Return (X, Y) of the center of cell containing provided text 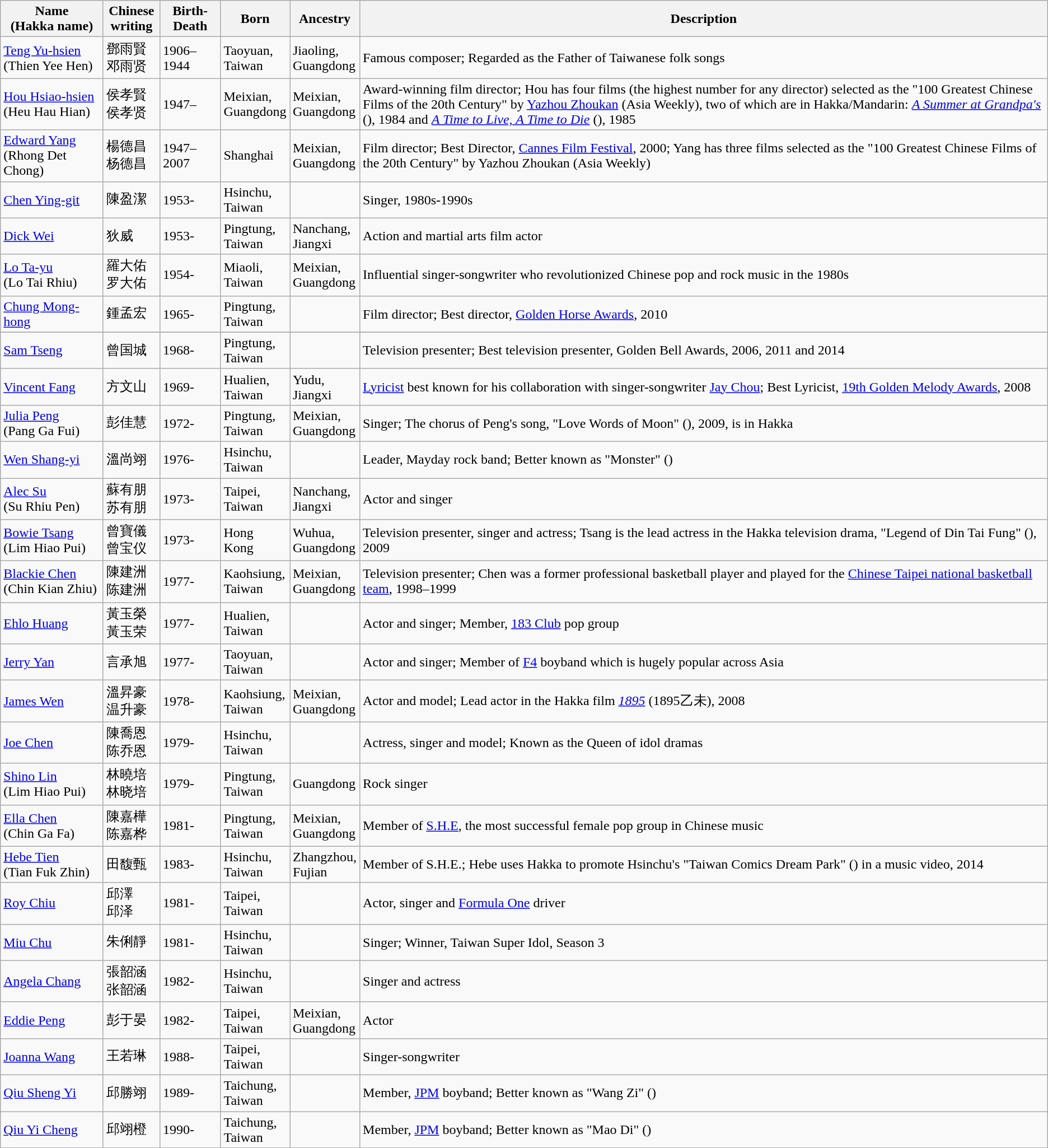
王若琳 (131, 1056)
彭于晏 (131, 1020)
Roy Chiu (52, 903)
Lyricist best known for his collaboration with singer-songwriter Jay Chou; Best Lyricist, 19th Golden Melody Awards, 2008 (704, 386)
Chinese writing (131, 19)
Singer; Winner, Taiwan Super Idol, Season 3 (704, 942)
Actor, singer and Formula One driver (704, 903)
Joe Chen (52, 743)
1983- (190, 865)
陳盈潔 (131, 199)
鄧雨賢邓雨贤 (131, 58)
羅大佑罗大佑 (131, 275)
1965- (190, 314)
Member of S.H.E, the most successful female pop group in Chinese music (704, 825)
Famous composer; Regarded as the Father of Taiwanese folk songs (704, 58)
黃玉榮黃玉荣 (131, 623)
1989- (190, 1093)
Hebe Tien(Tian Fuk Zhin) (52, 865)
侯孝賢侯孝贤 (131, 104)
Chung Mong-hong (52, 314)
Television presenter; Best television presenter, Golden Bell Awards, 2006, 2011 and 2014 (704, 351)
鍾孟宏 (131, 314)
Ancestry (325, 19)
Sam Tseng (52, 351)
1906–1944 (190, 58)
田馥甄 (131, 865)
James Wen (52, 701)
Member of S.H.E.; Hebe uses Hakka to promote Hsinchu's "Taiwan Comics Dream Park" () in a music video, 2014 (704, 865)
曾国城 (131, 351)
Vincent Fang (52, 386)
Born (255, 19)
邱翊橙 (131, 1129)
Jerry Yan (52, 662)
1978- (190, 701)
Bowie Tsang(Lim Hiao Pui) (52, 540)
邱勝翊 (131, 1093)
1954- (190, 275)
Rock singer (704, 784)
Hou Hsiao-hsien(Heu Hau Hian) (52, 104)
Joanna Wang (52, 1056)
Edward Yang(Rhong Det Chong) (52, 156)
Miu Chu (52, 942)
Yudu, Jiangxi (325, 386)
Name(Hakka name) (52, 19)
Zhangzhou, Fujian (325, 865)
Miaoli, Taiwan (255, 275)
1947–2007 (190, 156)
1968- (190, 351)
Description (704, 19)
Film director; Best director, Golden Horse Awards, 2010 (704, 314)
Lo Ta-yu(Lo Tai Rhiu) (52, 275)
邱澤邱泽 (131, 903)
狄威 (131, 236)
1969- (190, 386)
Ehlo Huang (52, 623)
彭佳慧 (131, 423)
Alec Su(Su Rhiu Pen) (52, 499)
陳嘉樺陈嘉桦 (131, 825)
Julia Peng(Pang Ga Fui) (52, 423)
Singer and actress (704, 981)
Wen Shang-yi (52, 459)
Wuhua, Guangdong (325, 540)
Singer; The chorus of Peng's song, "Love Words of Moon" (), 2009, is in Hakka (704, 423)
Shino Lin(Lim Hiao Pui) (52, 784)
Actor and singer (704, 499)
Qiu Yi Cheng (52, 1129)
張韶涵张韶涵 (131, 981)
Teng Yu-hsien(Thien Yee Hen) (52, 58)
Actor (704, 1020)
Angela Chang (52, 981)
Ella Chen(Chin Ga Fa) (52, 825)
Action and martial arts film actor (704, 236)
Singer, 1980s-1990s (704, 199)
Member, JPM boyband; Better known as "Mao Di" () (704, 1129)
Singer-songwriter (704, 1056)
1976- (190, 459)
Actor and singer; Member, 183 Club pop group (704, 623)
Actor and model; Lead actor in the Hakka film 1895 (1895乙未), 2008 (704, 701)
溫尚翊 (131, 459)
溫昇豪温升豪 (131, 701)
陳喬恩陈乔恩 (131, 743)
楊德昌杨德昌 (131, 156)
Leader, Mayday rock band; Better known as "Monster" () (704, 459)
Birth-Death (190, 19)
Guangdong (325, 784)
蘇有朋苏有朋 (131, 499)
1947– (190, 104)
Actress, singer and model; Known as the Queen of idol dramas (704, 743)
Member, JPM boyband; Better known as "Wang Zi" () (704, 1093)
Television presenter, singer and actress; Tsang is the lead actress in the Hakka television drama, "Legend of Din Tai Fung" (), 2009 (704, 540)
曾寶儀曾宝仪 (131, 540)
Blackie Chen(Chin Kian Zhiu) (52, 582)
1990- (190, 1129)
Television presenter; Chen was a former professional basketball player and played for the Chinese Taipei national basketball team, 1998–1999 (704, 582)
方文山 (131, 386)
1972- (190, 423)
Dick Wei (52, 236)
Shanghai (255, 156)
陳建洲陈建洲 (131, 582)
Hong Kong (255, 540)
Eddie Peng (52, 1020)
1988- (190, 1056)
言承旭 (131, 662)
林曉培林晓培 (131, 784)
Qiu Sheng Yi (52, 1093)
Jiaoling, Guangdong (325, 58)
朱俐靜 (131, 942)
Chen Ying-git (52, 199)
Influential singer-songwriter who revolutionized Chinese pop and rock music in the 1980s (704, 275)
Actor and singer; Member of F4 boyband which is hugely popular across Asia (704, 662)
